For the text-containing cell, return its midpoint in (x, y) coordinate format. 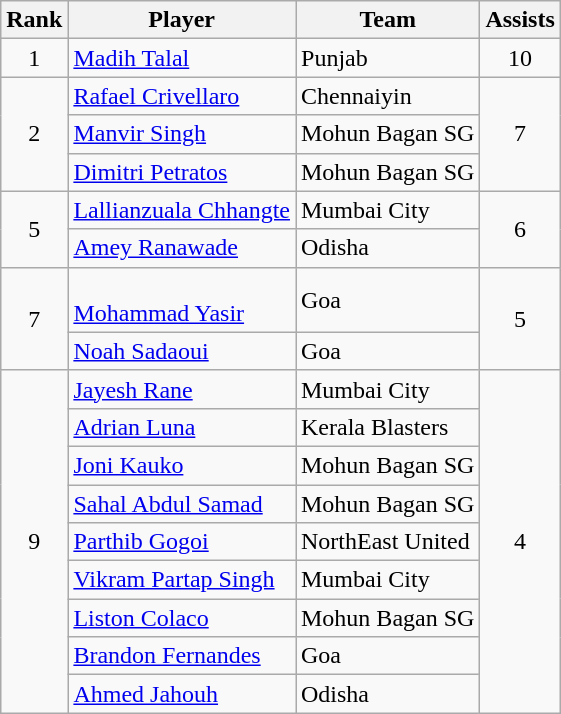
Assists (520, 20)
4 (520, 542)
Ahmed Jahouh (182, 694)
Kerala Blasters (388, 427)
Madih Talal (182, 58)
Brandon Fernandes (182, 656)
Vikram Partap Singh (182, 580)
Jayesh Rane (182, 389)
Adrian Luna (182, 427)
Punjab (388, 58)
Noah Sadaoui (182, 351)
Rank (34, 20)
Mohammad Yasir (182, 300)
Amey Ranawade (182, 248)
Manvir Singh (182, 134)
Liston Colaco (182, 618)
Sahal Abdul Samad (182, 503)
2 (34, 134)
Joni Kauko (182, 465)
Parthib Gogoi (182, 542)
Rafael Crivellaro (182, 96)
Lallianzuala Chhangte (182, 210)
9 (34, 542)
Team (388, 20)
Chennaiyin (388, 96)
1 (34, 58)
6 (520, 229)
Dimitri Petratos (182, 172)
10 (520, 58)
NorthEast United (388, 542)
Player (182, 20)
